Return [X, Y] of the center of cell containing provided text 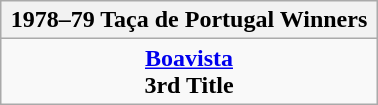
Boavista3rd Title [189, 72]
1978–79 Taça de Portugal Winners [189, 20]
